Capture the cell that displays the provided text and extract its (X, Y) central coordinate. 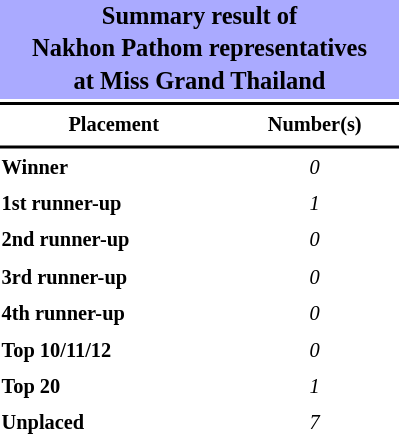
Top 20 (114, 387)
Summary result ofNakhon Pathom representativesat Miss Grand Thailand (200, 50)
4th runner-up (114, 314)
3rd runner-up (114, 278)
Winner (114, 168)
Placement (114, 125)
Number(s) (314, 125)
1st runner-up (114, 204)
Top 10/11/12 (114, 351)
2nd runner-up (114, 241)
